Determine the (x, y) coordinate at the center of the cell enclosing the given text.  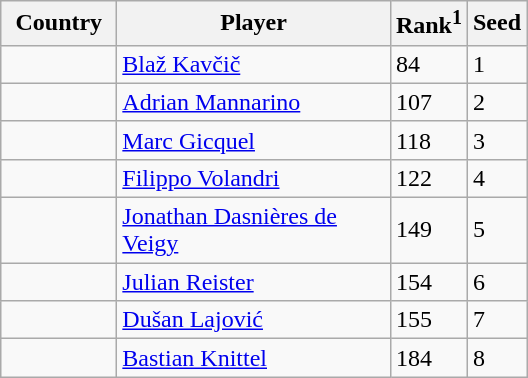
Dušan Lajović (254, 320)
118 (428, 140)
Jonathan Dasnières de Veigy (254, 230)
3 (496, 140)
149 (428, 230)
8 (496, 358)
Adrian Mannarino (254, 102)
Bastian Knittel (254, 358)
Rank1 (428, 24)
1 (496, 64)
Filippo Volandri (254, 178)
107 (428, 102)
4 (496, 178)
Player (254, 24)
84 (428, 64)
155 (428, 320)
Seed (496, 24)
5 (496, 230)
154 (428, 282)
184 (428, 358)
Julian Reister (254, 282)
7 (496, 320)
Marc Gicquel (254, 140)
Country (59, 24)
122 (428, 178)
6 (496, 282)
Blaž Kavčič (254, 64)
2 (496, 102)
